Capture the cell that displays the provided text and extract its (X, Y) central coordinate. 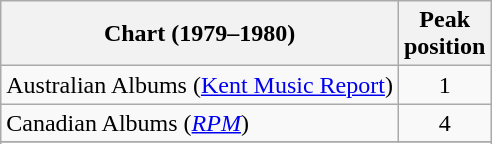
4 (444, 123)
Canadian Albums (RPM) (200, 123)
Australian Albums (Kent Music Report) (200, 85)
Peakposition (444, 34)
Chart (1979–1980) (200, 34)
1 (444, 85)
